Determine the [x, y] coordinate at the center of the cell enclosing the given text.  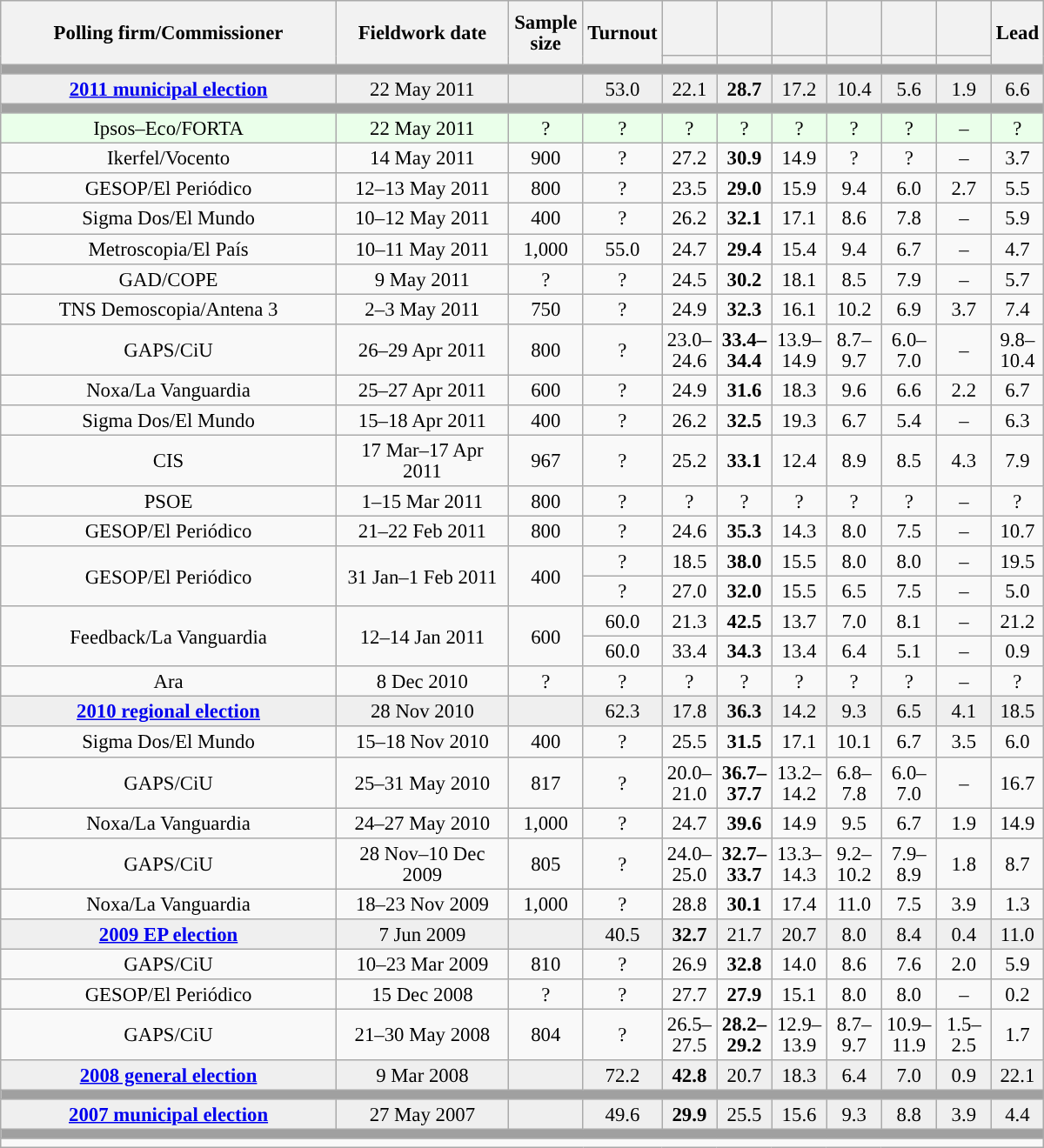
33.4 [689, 652]
5.4 [908, 421]
Sample size [545, 33]
750 [545, 310]
28 Nov–10 Dec 2009 [422, 863]
CIS [169, 461]
8.7 [1017, 863]
TNS Demoscopia/Antena 3 [169, 310]
Polling firm/Commissioner [169, 33]
2.7 [964, 190]
18–23 Nov 2009 [422, 904]
32.7–33.7 [745, 863]
18.1 [799, 278]
42.5 [745, 621]
4.7 [1017, 249]
12.4 [799, 461]
4.4 [1017, 1115]
9.6 [854, 390]
12–13 May 2011 [422, 190]
28.2–29.2 [745, 1035]
42.8 [689, 1075]
9.2–10.2 [854, 863]
2010 regional election [169, 711]
10.2 [854, 310]
10–23 Mar 2009 [422, 964]
1.5–2.5 [964, 1035]
21.7 [745, 934]
33.4–34.4 [745, 350]
967 [545, 461]
27.2 [689, 158]
29.0 [745, 190]
805 [545, 863]
2009 EP election [169, 934]
17.8 [689, 711]
27.0 [689, 591]
30.2 [745, 278]
5.1 [908, 652]
1.8 [964, 863]
2007 municipal election [169, 1115]
14.0 [799, 964]
24.0–25.0 [689, 863]
15.4 [799, 249]
13.2–14.2 [799, 783]
10.4 [854, 89]
Fieldwork date [422, 33]
32.8 [745, 964]
15–18 Apr 2011 [422, 421]
31.5 [745, 743]
10.7 [1017, 531]
9 May 2011 [422, 278]
14.2 [799, 711]
5.5 [1017, 190]
23.0–24.6 [689, 350]
19.3 [799, 421]
8.8 [908, 1115]
Metroscopia/El País [169, 249]
31 Jan–1 Feb 2011 [422, 576]
39.6 [745, 823]
28.8 [689, 904]
10.1 [854, 743]
900 [545, 158]
30.9 [745, 158]
13.9–14.9 [799, 350]
29.9 [689, 1115]
GAD/COPE [169, 278]
5.0 [1017, 591]
28.7 [745, 89]
7.6 [908, 964]
9 Mar 2008 [422, 1075]
55.0 [623, 249]
0.4 [964, 934]
13.3–14.3 [799, 863]
38.0 [745, 562]
2008 general election [169, 1075]
72.2 [623, 1075]
10.9–11.9 [908, 1035]
5.6 [908, 89]
23.5 [689, 190]
25–27 Apr 2011 [422, 390]
10–12 May 2011 [422, 219]
32.5 [745, 421]
Turnout [623, 33]
810 [545, 964]
15.9 [799, 190]
804 [545, 1035]
7.8 [908, 219]
8.4 [908, 934]
16.7 [1017, 783]
20.0–21.0 [689, 783]
15 Dec 2008 [422, 995]
2011 municipal election [169, 89]
Lead [1017, 33]
Ipsos–Eco/FORTA [169, 129]
19.5 [1017, 562]
Ara [169, 682]
25.2 [689, 461]
4.1 [964, 711]
62.3 [623, 711]
2.0 [964, 964]
9.5 [854, 823]
817 [545, 783]
30.1 [745, 904]
16.1 [799, 310]
9.8–10.4 [1017, 350]
21–22 Feb 2011 [422, 531]
34.3 [745, 652]
0.2 [1017, 995]
12.9–13.9 [799, 1035]
1.3 [1017, 904]
24.5 [689, 278]
2–3 May 2011 [422, 310]
4.3 [964, 461]
7.9–8.9 [908, 863]
PSOE [169, 501]
36.3 [745, 711]
21.3 [689, 621]
2.2 [964, 390]
28 Nov 2010 [422, 711]
53.0 [623, 89]
24.6 [689, 531]
29.4 [745, 249]
1–15 Mar 2011 [422, 501]
17.4 [799, 904]
35.3 [745, 531]
15.6 [799, 1115]
32.1 [745, 219]
17.2 [799, 89]
5.7 [1017, 278]
26.5–27.5 [689, 1035]
17 Mar–17 Apr 2011 [422, 461]
8.9 [854, 461]
6.8–7.8 [854, 783]
8 Dec 2010 [422, 682]
14 May 2011 [422, 158]
40.5 [623, 934]
36.7–37.7 [745, 783]
13.4 [799, 652]
6.3 [1017, 421]
1.7 [1017, 1035]
7 Jun 2009 [422, 934]
21–30 May 2008 [422, 1035]
15.1 [799, 995]
25–31 May 2010 [422, 783]
6.9 [908, 310]
3.5 [964, 743]
Feedback/La Vanguardia [169, 637]
14.3 [799, 531]
26–29 Apr 2011 [422, 350]
8.1 [908, 621]
13.7 [799, 621]
15–18 Nov 2010 [422, 743]
27.7 [689, 995]
24–27 May 2010 [422, 823]
27.9 [745, 995]
49.6 [623, 1115]
12–14 Jan 2011 [422, 637]
32.7 [689, 934]
Ikerfel/Vocento [169, 158]
27 May 2007 [422, 1115]
10–11 May 2011 [422, 249]
21.2 [1017, 621]
32.0 [745, 591]
32.3 [745, 310]
7.4 [1017, 310]
31.6 [745, 390]
33.1 [745, 461]
26.9 [689, 964]
